Determine the [X, Y] coordinate at the center of the cell enclosing the given text.  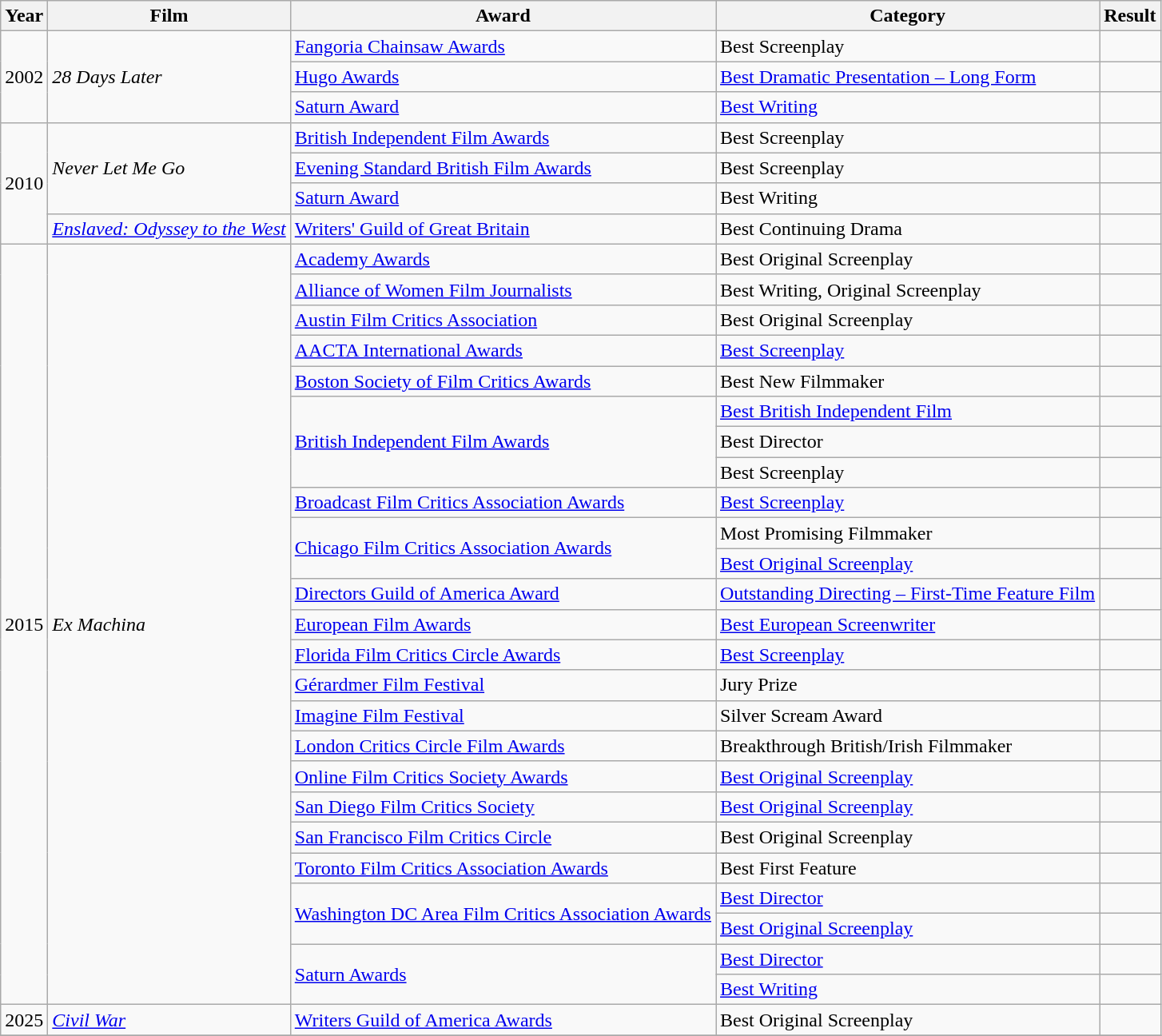
Hugo Awards [503, 77]
AACTA International Awards [503, 350]
Silver Scream Award [908, 715]
Toronto Film Critics Association Awards [503, 867]
Best New Filmmaker [908, 381]
San Francisco Film Critics Circle [503, 837]
Gérardmer Film Festival [503, 685]
2015 [24, 624]
Film [169, 16]
2025 [24, 1020]
Academy Awards [503, 259]
Best First Feature [908, 867]
Never Let Me Go [169, 168]
Broadcast Film Critics Association Awards [503, 503]
San Diego Film Critics Society [503, 807]
Florida Film Critics Circle Awards [503, 655]
Writers' Guild of Great Britain [503, 229]
European Film Awards [503, 624]
Directors Guild of America Award [503, 594]
Evening Standard British Film Awards [503, 168]
Year [24, 16]
Best Dramatic Presentation – Long Form [908, 77]
Best Continuing Drama [908, 229]
Fangoria Chainsaw Awards [503, 46]
Most Promising Filmmaker [908, 533]
Alliance of Women Film Journalists [503, 289]
Best British Independent Film [908, 412]
Category [908, 16]
Washington DC Area Film Critics Association Awards [503, 914]
Writers Guild of America Awards [503, 1020]
Enslaved: Odyssey to the West [169, 229]
Best Writing, Original Screenplay [908, 289]
Best European Screenwriter [908, 624]
Jury Prize [908, 685]
Award [503, 16]
Ex Machina [169, 624]
Outstanding Directing – First-Time Feature Film [908, 594]
Chicago Film Critics Association Awards [503, 548]
Result [1130, 16]
Boston Society of Film Critics Awards [503, 381]
2002 [24, 77]
Imagine Film Festival [503, 715]
Civil War [169, 1020]
Austin Film Critics Association [503, 320]
Breakthrough British/Irish Filmmaker [908, 746]
London Critics Circle Film Awards [503, 746]
Saturn Awards [503, 974]
2010 [24, 183]
28 Days Later [169, 77]
Online Film Critics Society Awards [503, 776]
